Extract the (x, y) coordinate from the center of the cell holding the provided text.  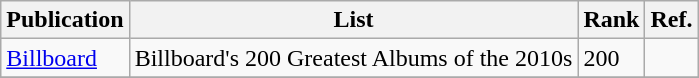
Billboard's 200 Greatest Albums of the 2010s (354, 58)
Publication (65, 20)
Ref. (672, 20)
Billboard (65, 58)
List (354, 20)
200 (612, 58)
Rank (612, 20)
